Capture the cell that displays the provided text and extract its [X, Y] central coordinate. 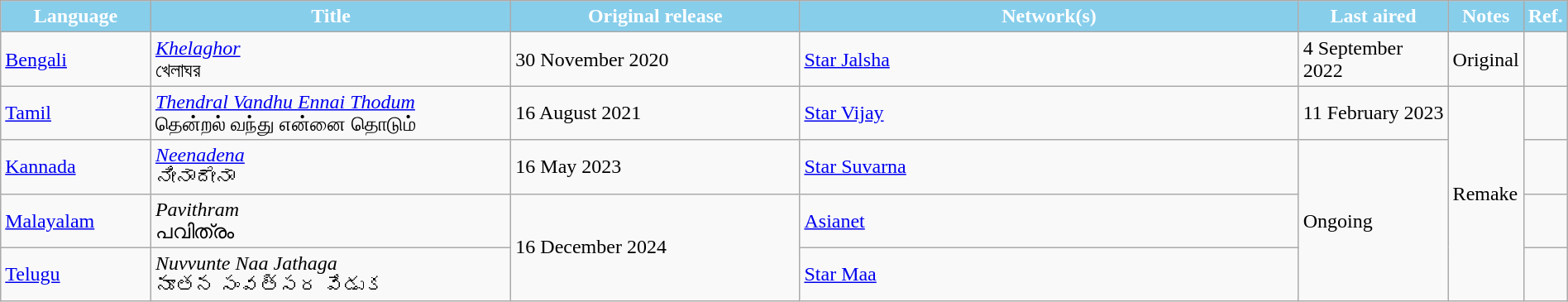
Asianet [1049, 220]
16 December 2024 [655, 247]
11 February 2023 [1373, 113]
Last aired [1373, 17]
Malayalam [76, 220]
Pavithram പവിത്രം [331, 220]
30 November 2020 [655, 60]
Nuvvunte Naa Jathaga నూతన సంవత్సర వేడుక [331, 275]
Khelaghor খেলাঘর [331, 60]
Original [1485, 60]
Title [331, 17]
Ongoing [1373, 220]
Star Jalsha [1049, 60]
Star Vijay [1049, 113]
Language [76, 17]
Neenadena ನೀನಾದೇನಾ [331, 167]
Network(s) [1049, 17]
4 September 2022 [1373, 60]
Telugu [76, 275]
Star Suvarna [1049, 167]
Ref. [1545, 17]
Tamil [76, 113]
Remake [1485, 194]
Original release [655, 17]
Kannada [76, 167]
16 August 2021 [655, 113]
Star Maa [1049, 275]
Notes [1485, 17]
Bengali [76, 60]
Thendral Vandhu Ennai Thodum தென்றல் வந்து என்னை தொடும் [331, 113]
16 May 2023 [655, 167]
